Detect which cell encompasses the target text, then output its (x, y) center coordinate. 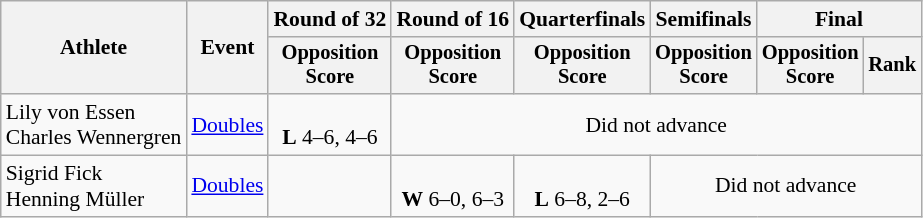
Round of 16 (452, 19)
W 6–0, 6–3 (452, 186)
Sigrid Fick Henning Müller (94, 186)
Lily von Essen Charles Wennergren (94, 124)
Athlete (94, 48)
L 4–6, 4–6 (330, 124)
Round of 32 (330, 19)
Event (227, 48)
Semifinals (704, 19)
Final (839, 19)
Quarterfinals (582, 19)
Rank (892, 66)
L 6–8, 2–6 (582, 186)
